Capture the cell that displays the provided text and extract its (x, y) central coordinate. 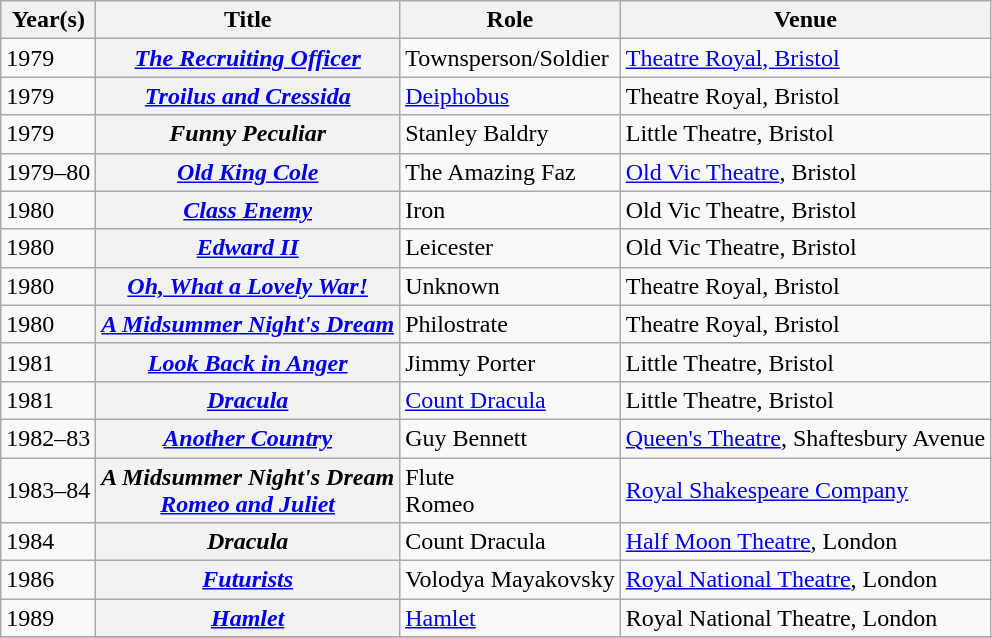
Unknown (510, 286)
1982–83 (48, 438)
Flute Romeo (510, 490)
1989 (48, 618)
Stanley Baldry (510, 134)
A Midsummer Night's Dream (248, 324)
Troilus and Cressida (248, 96)
Royal Shakespeare Company (805, 490)
Iron (510, 210)
Oh, What a Lovely War! (248, 286)
Look Back in Anger (248, 362)
1983–84 (48, 490)
Volodya Mayakovsky (510, 580)
Queen's Theatre, Shaftesbury Avenue (805, 438)
Year(s) (48, 20)
Class Enemy (248, 210)
Venue (805, 20)
Guy Bennett (510, 438)
Role (510, 20)
Deiphobus (510, 96)
The Recruiting Officer (248, 58)
Edward II (248, 248)
1986 (48, 580)
Half Moon Theatre, London (805, 542)
The Amazing Faz (510, 172)
Townsperson/Soldier (510, 58)
Futurists (248, 580)
Funny Peculiar (248, 134)
Another Country (248, 438)
Leicester (510, 248)
Old King Cole (248, 172)
1979–80 (48, 172)
Philostrate (510, 324)
Title (248, 20)
Jimmy Porter (510, 362)
1984 (48, 542)
A Midsummer Night's Dream Romeo and Juliet (248, 490)
